Capture the cell that displays the provided text and extract its [x, y] central coordinate. 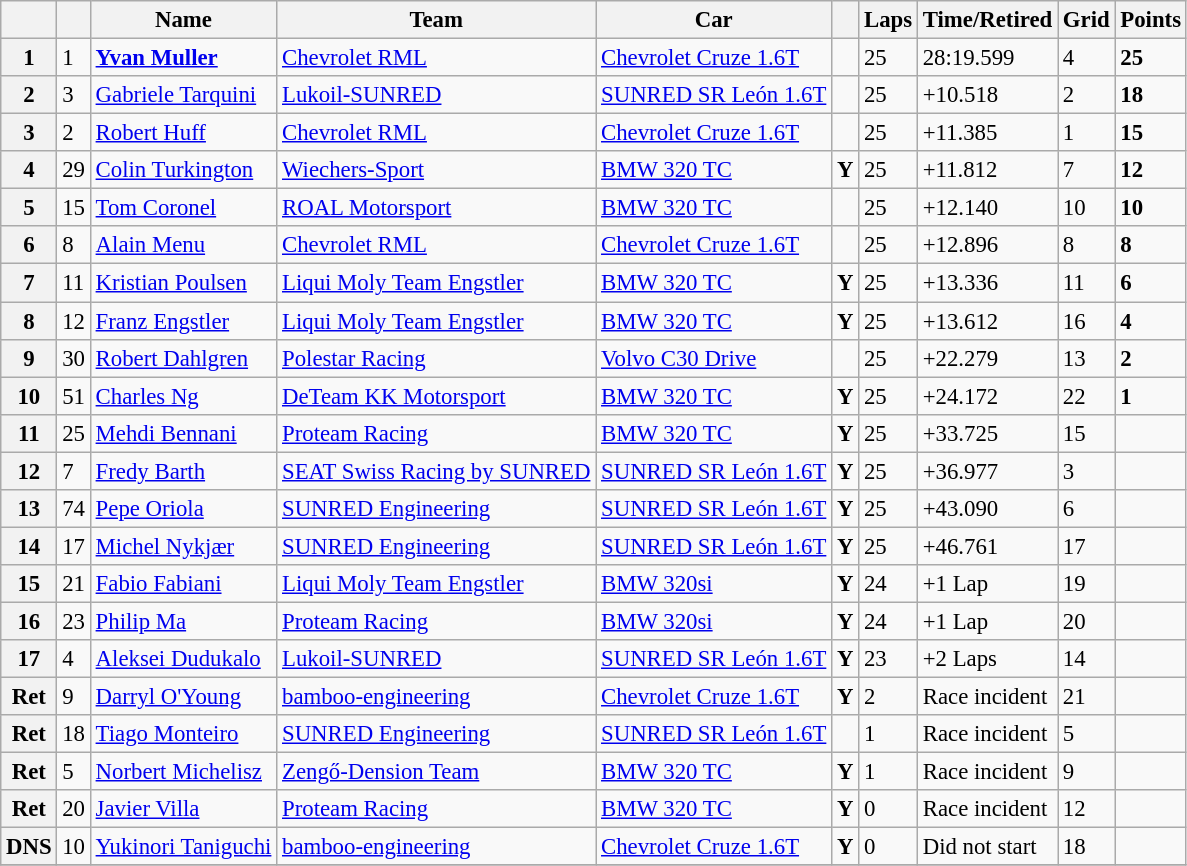
+13.336 [987, 283]
Norbert Michelisz [183, 772]
Charles Ng [183, 396]
Did not start [987, 847]
Kristian Poulsen [183, 283]
Pepe Oriola [183, 509]
+12.896 [987, 245]
Aleksei Dudukalo [183, 659]
Mehdi Bennani [183, 433]
Alain Menu [183, 245]
Grid [1086, 20]
+12.140 [987, 208]
Fredy Barth [183, 471]
Laps [888, 20]
Tiago Monteiro [183, 734]
Polestar Racing [436, 358]
51 [74, 396]
Yukinori Taniguchi [183, 847]
Robert Huff [183, 133]
SEAT Swiss Racing by SUNRED [436, 471]
ROAL Motorsport [436, 208]
30 [74, 358]
+2 Laps [987, 659]
Philip Ma [183, 621]
Points [1150, 20]
Volvo C30 Drive [714, 358]
Time/Retired [987, 20]
Javier Villa [183, 809]
+43.090 [987, 509]
DeTeam KK Motorsport [436, 396]
Darryl O'Young [183, 697]
+46.761 [987, 546]
Gabriele Tarquini [183, 95]
Colin Turkington [183, 170]
Franz Engstler [183, 321]
+24.172 [987, 396]
+36.977 [987, 471]
Michel Nykjær [183, 546]
Name [183, 20]
+13.612 [987, 321]
Zengő-Dension Team [436, 772]
28:19.599 [987, 58]
+22.279 [987, 358]
Car [714, 20]
29 [74, 170]
+33.725 [987, 433]
+11.812 [987, 170]
Wiechers-Sport [436, 170]
+10.518 [987, 95]
19 [1086, 584]
Robert Dahlgren [183, 358]
DNS [29, 847]
22 [1086, 396]
+11.385 [987, 133]
74 [74, 509]
Fabio Fabiani [183, 584]
Yvan Muller [183, 58]
Team [436, 20]
Tom Coronel [183, 208]
